Detect which cell encompasses the target text, then output its [x, y] center coordinate. 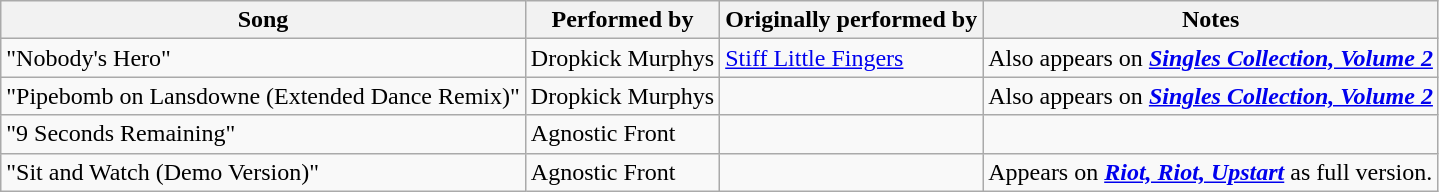
"9 Seconds Remaining" [264, 134]
"Sit and Watch (Demo Version)" [264, 172]
Performed by [622, 20]
Originally performed by [852, 20]
"Pipebomb on Lansdowne (Extended Dance Remix)" [264, 96]
"Nobody's Hero" [264, 58]
Stiff Little Fingers [852, 58]
Song [264, 20]
Notes [1211, 20]
Appears on Riot, Riot, Upstart as full version. [1211, 172]
